Pinpoint the cell where the given text exists, returning its [x, y] midpoint coordinate. 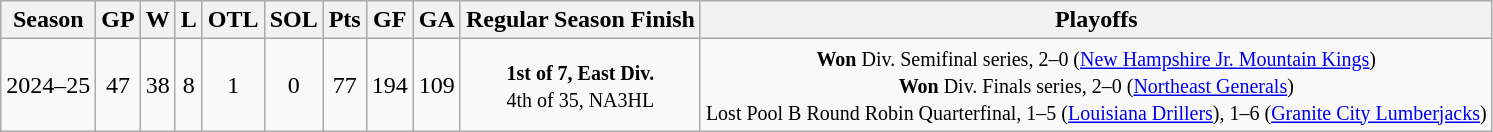
1st of 7, East Div.4th of 35, NA3HL [580, 85]
L [188, 20]
77 [344, 85]
38 [158, 85]
109 [436, 85]
GF [390, 20]
Playoffs [1096, 20]
1 [233, 85]
W [158, 20]
2024–25 [48, 85]
47 [118, 85]
SOL [294, 20]
194 [390, 85]
Season [48, 20]
8 [188, 85]
0 [294, 85]
GP [118, 20]
Regular Season Finish [580, 20]
GA [436, 20]
OTL [233, 20]
Pts [344, 20]
